From the cell containing the given text, extract its center point as (x, y) coordinate. 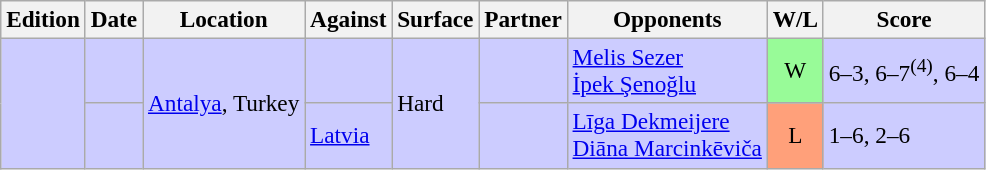
Date (114, 19)
Edition (44, 19)
W (795, 70)
Antalya, Turkey (224, 103)
Score (904, 19)
Melis Sezer İpek Şenoğlu (667, 70)
Hard (436, 103)
Against (348, 19)
Līga Dekmeijere Diāna Marcinkēviča (667, 136)
Opponents (667, 19)
Surface (436, 19)
Latvia (348, 136)
1–6, 2–6 (904, 136)
Location (224, 19)
6–3, 6–7(4), 6–4 (904, 70)
L (795, 136)
W/L (795, 19)
Partner (523, 19)
